Output the (X, Y) coordinate of the center of the cell containing the given text.  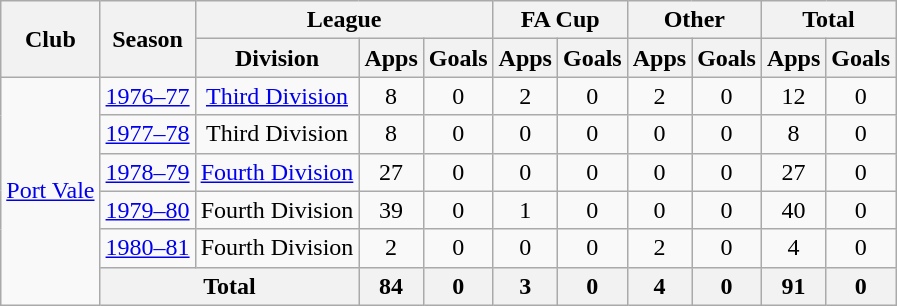
1979–80 (148, 210)
FA Cup (560, 20)
League (344, 20)
Division (277, 58)
40 (793, 210)
Other (694, 20)
84 (391, 286)
91 (793, 286)
Club (50, 39)
3 (525, 286)
12 (793, 96)
Port Vale (50, 191)
1977–78 (148, 134)
1 (525, 210)
Season (148, 39)
1976–77 (148, 96)
1980–81 (148, 248)
1978–79 (148, 172)
39 (391, 210)
